From the cell containing the given text, extract its center point as (x, y) coordinate. 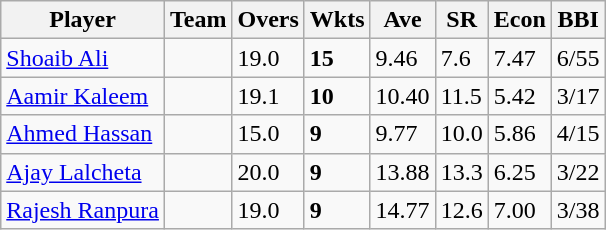
20.0 (268, 172)
15.0 (268, 134)
3/22 (578, 172)
Aamir Kaleem (83, 96)
13.88 (402, 172)
14.77 (402, 210)
6/55 (578, 58)
7.47 (520, 58)
4/15 (578, 134)
7.6 (462, 58)
19.1 (268, 96)
12.6 (462, 210)
9.46 (402, 58)
5.86 (520, 134)
3/17 (578, 96)
BBI (578, 20)
Ahmed Hassan (83, 134)
5.42 (520, 96)
Ajay Lalcheta (83, 172)
11.5 (462, 96)
Shoaib Ali (83, 58)
3/38 (578, 210)
9.77 (402, 134)
Team (198, 20)
SR (462, 20)
Econ (520, 20)
Overs (268, 20)
13.3 (462, 172)
Ave (402, 20)
Rajesh Ranpura (83, 210)
7.00 (520, 210)
6.25 (520, 172)
10.40 (402, 96)
Player (83, 20)
10 (337, 96)
10.0 (462, 134)
15 (337, 58)
Wkts (337, 20)
